Determine the [x, y] coordinate at the center of the cell enclosing the given text.  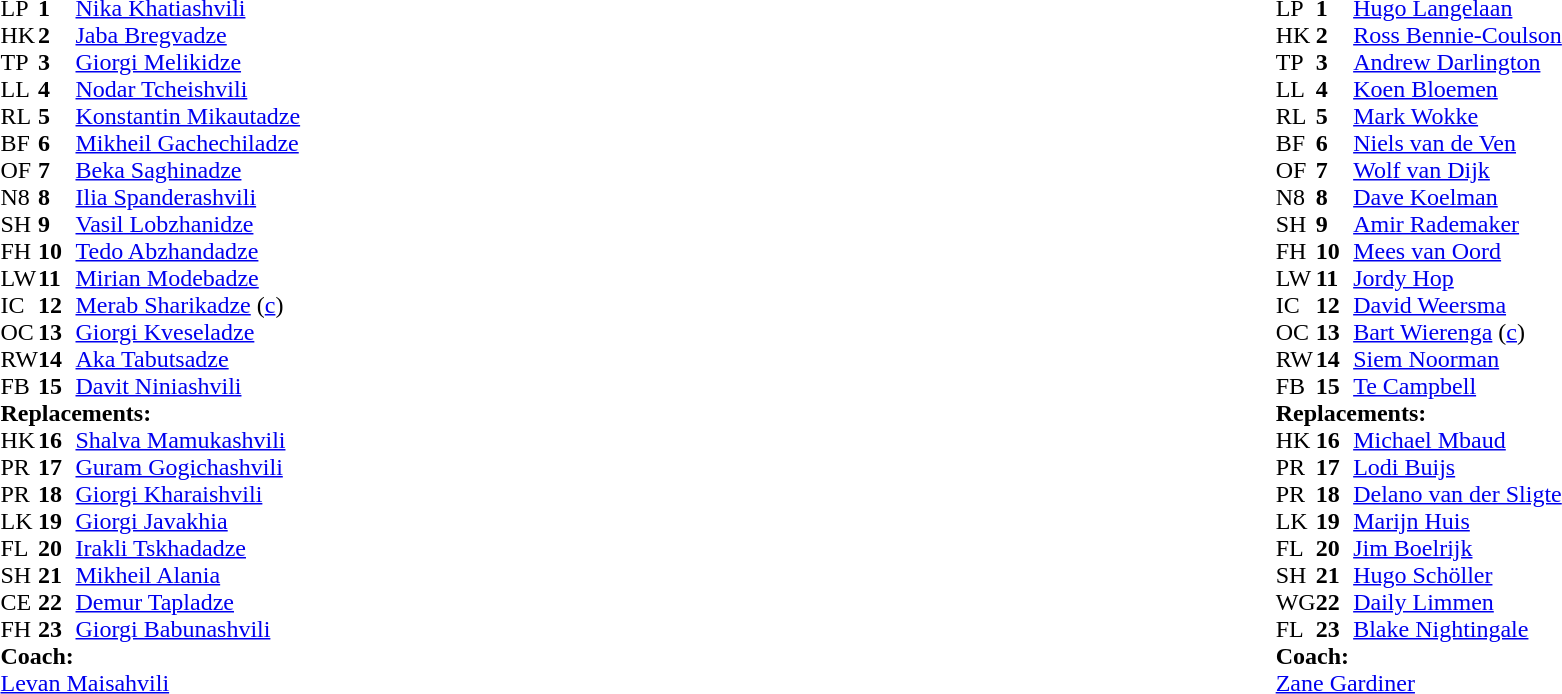
Ilia Spanderashvili [188, 198]
Blake Nightingale [1458, 630]
Lodi Buijs [1458, 468]
Jaba Bregvadze [188, 36]
Giorgi Kharaishvili [188, 494]
Siem Noorman [1458, 360]
Merab Sharikadze (c) [188, 306]
Mees van Oord [1458, 252]
Bart Wierenga (c) [1458, 332]
Aka Tabutsadze [188, 360]
WG [1296, 602]
Beka Saghinadze [188, 170]
Mikheil Gachechiladze [188, 144]
Te Campbell [1458, 386]
Giorgi Babunashvili [188, 630]
Guram Gogichashvili [188, 468]
Jordy Hop [1458, 278]
Demur Tapladze [188, 602]
Niels van de Ven [1458, 144]
Nodar Tcheishvili [188, 90]
Michael Mbaud [1458, 440]
Mirian Modebadze [188, 278]
Hugo Schöller [1458, 576]
Mark Wokke [1458, 116]
Tedo Abzhandadze [188, 252]
Andrew Darlington [1458, 62]
Wolf van Dijk [1458, 170]
Koen Bloemen [1458, 90]
Amir Rademaker [1458, 224]
Shalva Mamukashvili [188, 440]
Vasil Lobzhanidze [188, 224]
David Weersma [1458, 306]
Giorgi Melikidze [188, 62]
Dave Koelman [1458, 198]
Daily Limmen [1458, 602]
Giorgi Kveseladze [188, 332]
Konstantin Mikautadze [188, 116]
Irakli Tskhadadze [188, 548]
Mikheil Alania [188, 576]
Marijn Huis [1458, 522]
Delano van der Sligte [1458, 494]
Ross Bennie-Coulson [1458, 36]
Giorgi Javakhia [188, 522]
CE [19, 602]
Davit Niniashvili [188, 386]
Jim Boelrijk [1458, 548]
